Return (x, y) of the center of cell containing provided text 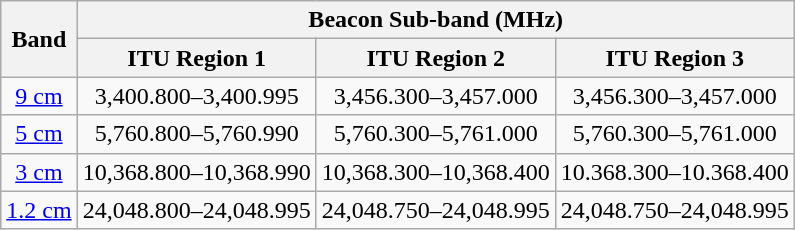
10,368.300–10,368.400 (436, 172)
5,760.800–5,760.990 (196, 134)
10,368.800–10,368.990 (196, 172)
9 cm (39, 96)
Beacon Sub-band (MHz) (436, 20)
ITU Region 2 (436, 58)
1.2 cm (39, 210)
3,400.800–3,400.995 (196, 96)
3 cm (39, 172)
ITU Region 3 (674, 58)
5 cm (39, 134)
10.368.300–10.368.400 (674, 172)
24,048.800–24,048.995 (196, 210)
ITU Region 1 (196, 58)
Band (39, 39)
